Capture the cell that displays the provided text and extract its [x, y] central coordinate. 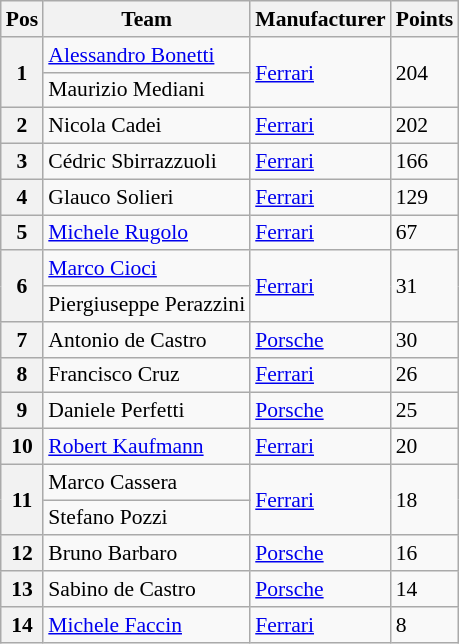
Marco Cassera [146, 482]
Pos [22, 19]
1 [22, 72]
129 [425, 197]
Robert Kaufmann [146, 447]
Sabino de Castro [146, 589]
9 [22, 411]
Marco Cioci [146, 269]
13 [22, 589]
Glauco Solieri [146, 197]
31 [425, 286]
202 [425, 126]
26 [425, 375]
2 [22, 126]
166 [425, 162]
Stefano Pozzi [146, 518]
5 [22, 233]
Points [425, 19]
11 [22, 500]
Cédric Sbirrazzuoli [146, 162]
Nicola Cadei [146, 126]
Bruno Barbaro [146, 554]
Francisco Cruz [146, 375]
Piergiuseppe Perazzini [146, 304]
Team [146, 19]
Manufacturer [320, 19]
12 [22, 554]
204 [425, 72]
7 [22, 340]
18 [425, 500]
Antonio de Castro [146, 340]
Maurizio Mediani [146, 90]
20 [425, 447]
Michele Rugolo [146, 233]
30 [425, 340]
25 [425, 411]
Michele Faccin [146, 625]
Alessandro Bonetti [146, 55]
10 [22, 447]
16 [425, 554]
67 [425, 233]
3 [22, 162]
4 [22, 197]
Daniele Perfetti [146, 411]
6 [22, 286]
